Scan for the cell matching the given text and deliver its [x, y] coordinate at center. 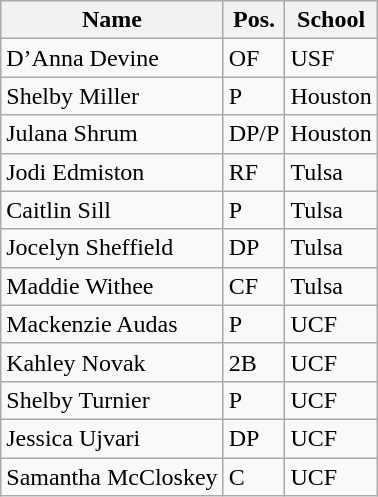
Samantha McCloskey [112, 477]
Mackenzie Audas [112, 324]
RF [254, 172]
USF [331, 58]
Pos. [254, 20]
School [331, 20]
OF [254, 58]
Julana Shrum [112, 134]
Jocelyn Sheffield [112, 248]
Kahley Novak [112, 362]
Jessica Ujvari [112, 438]
D’Anna Devine [112, 58]
Name [112, 20]
Jodi Edmiston [112, 172]
Shelby Turnier [112, 400]
C [254, 477]
Maddie Withee [112, 286]
2B [254, 362]
DP/P [254, 134]
Shelby Miller [112, 96]
CF [254, 286]
Caitlin Sill [112, 210]
